Identify which cell holds the provided text, then report its [X, Y] central coordinate. 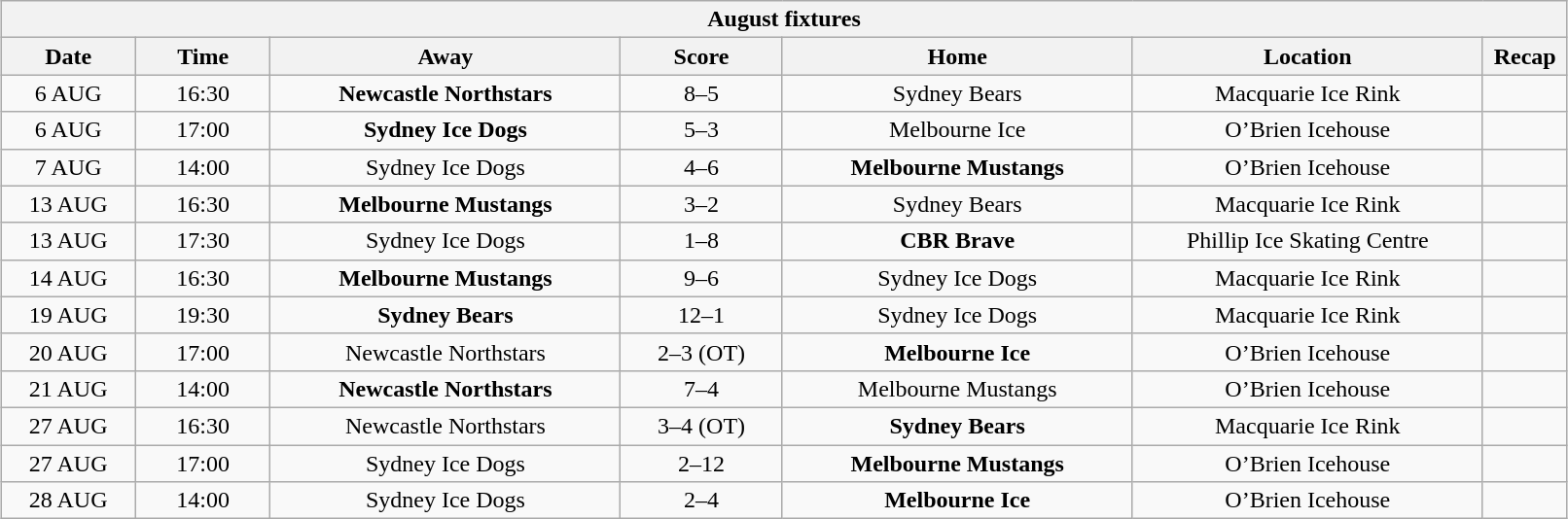
Date [68, 56]
Location [1307, 56]
Score [701, 56]
Recap [1525, 56]
17:30 [202, 241]
Time [202, 56]
2–3 (OT) [701, 352]
14 AUG [68, 278]
August fixtures [784, 19]
Away [445, 56]
5–3 [701, 130]
28 AUG [68, 501]
8–5 [701, 93]
20 AUG [68, 352]
2–12 [701, 464]
19:30 [202, 315]
CBR Brave [957, 241]
12–1 [701, 315]
1–8 [701, 241]
9–6 [701, 278]
Home [957, 56]
19 AUG [68, 315]
2–4 [701, 501]
3–2 [701, 204]
21 AUG [68, 389]
4–6 [701, 167]
7–4 [701, 389]
3–4 (OT) [701, 426]
7 AUG [68, 167]
Phillip Ice Skating Centre [1307, 241]
